Pinpoint the cell where the given text exists, returning its (X, Y) midpoint coordinate. 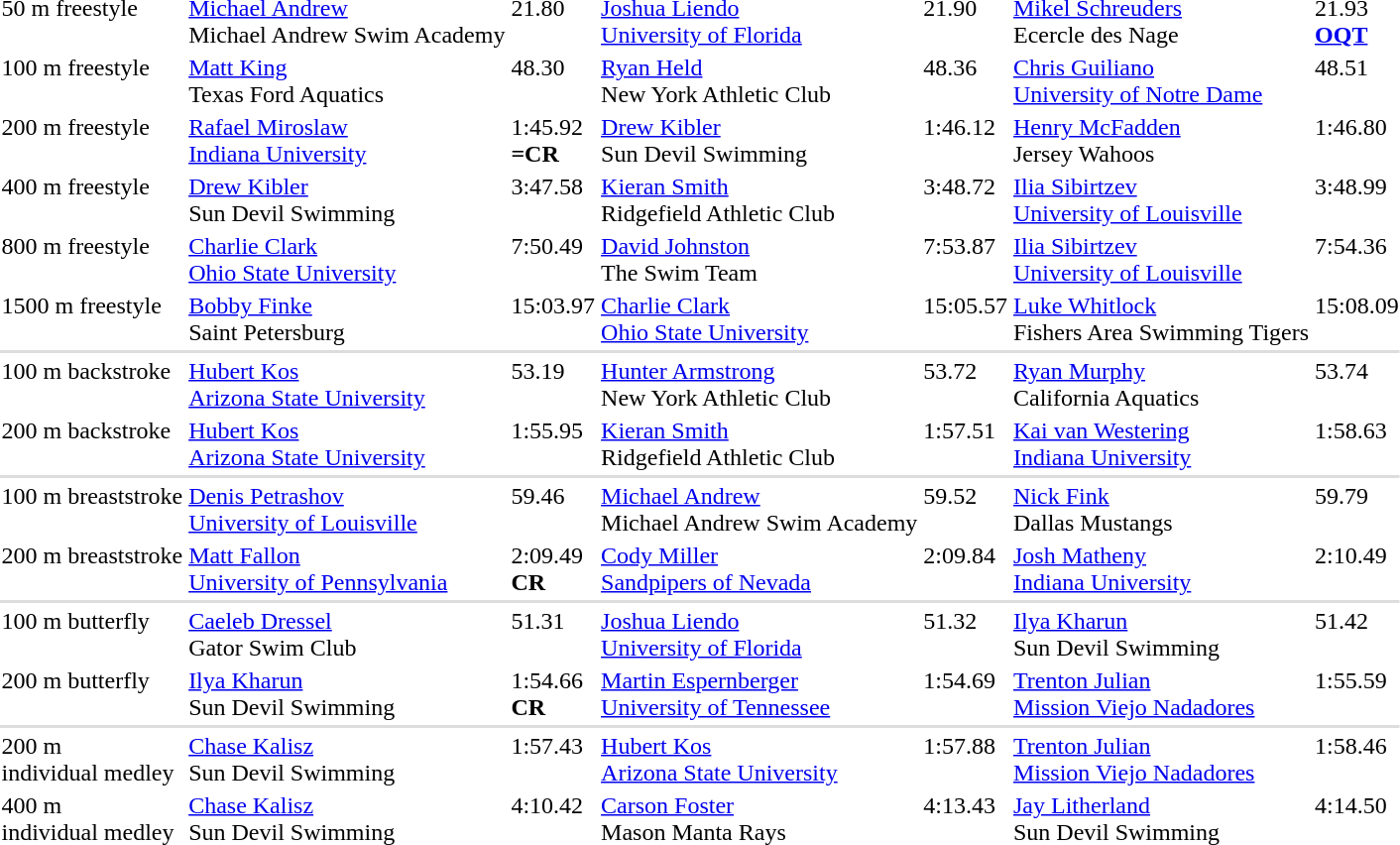
David JohnstonThe Swim Team (759, 260)
Cody MillerSandpipers of Nevada (759, 569)
2:09.49CR (553, 569)
1:55.95 (553, 444)
Luke WhitlockFishers Area Swimming Tigers (1162, 319)
1:45.92=CR (553, 141)
2:09.84 (966, 569)
Matt KingTexas Ford Aquatics (347, 81)
51.31 (553, 635)
Denis PetrashovUniversity of Louisville (347, 510)
48.30 (553, 81)
Kai van WesteringIndiana University (1162, 444)
48.36 (966, 81)
Bobby FinkeSaint Petersburg (347, 319)
200 m breaststroke (92, 569)
59.52 (966, 510)
400 m freestyle (92, 200)
800 m freestyle (92, 260)
7:50.49 (553, 260)
1:54.66CR (553, 694)
100 m breaststroke (92, 510)
200 m freestyle (92, 141)
1:57.43 (553, 760)
200 m backstroke (92, 444)
Caeleb DresselGator Swim Club (347, 635)
Ryan HeldNew York Athletic Club (759, 81)
200 m butterfly (92, 694)
3:48.72 (966, 200)
1500 m freestyle (92, 319)
Hunter ArmstrongNew York Athletic Club (759, 385)
59.46 (553, 510)
15:03.97 (553, 319)
51.32 (966, 635)
100 m backstroke (92, 385)
Chase KaliszSun Devil Swimming (347, 760)
100 m freestyle (92, 81)
Josh MathenyIndiana University (1162, 569)
Martin EspernbergerUniversity of Tennessee (759, 694)
Ryan MurphyCalifornia Aquatics (1162, 385)
Michael AndrewMichael Andrew Swim Academy (759, 510)
200 mindividual medley (92, 760)
100 m butterfly (92, 635)
53.72 (966, 385)
Matt FallonUniversity of Pennsylvania (347, 569)
1:57.51 (966, 444)
15:05.57 (966, 319)
Nick FinkDallas Mustangs (1162, 510)
Chris GuilianoUniversity of Notre Dame (1162, 81)
1:46.12 (966, 141)
1:57.88 (966, 760)
Rafael MiroslawIndiana University (347, 141)
7:53.87 (966, 260)
Joshua LiendoUniversity of Florida (759, 635)
3:47.58 (553, 200)
Henry McFaddenJersey Wahoos (1162, 141)
53.19 (553, 385)
1:54.69 (966, 694)
